Detect which cell encompasses the target text, then output its (x, y) center coordinate. 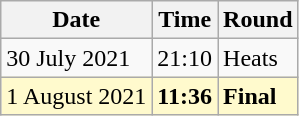
Time (185, 20)
Final (258, 96)
Round (258, 20)
11:36 (185, 96)
1 August 2021 (76, 96)
Date (76, 20)
30 July 2021 (76, 58)
21:10 (185, 58)
Heats (258, 58)
